Scan for the cell matching the given text and deliver its (x, y) coordinate at center. 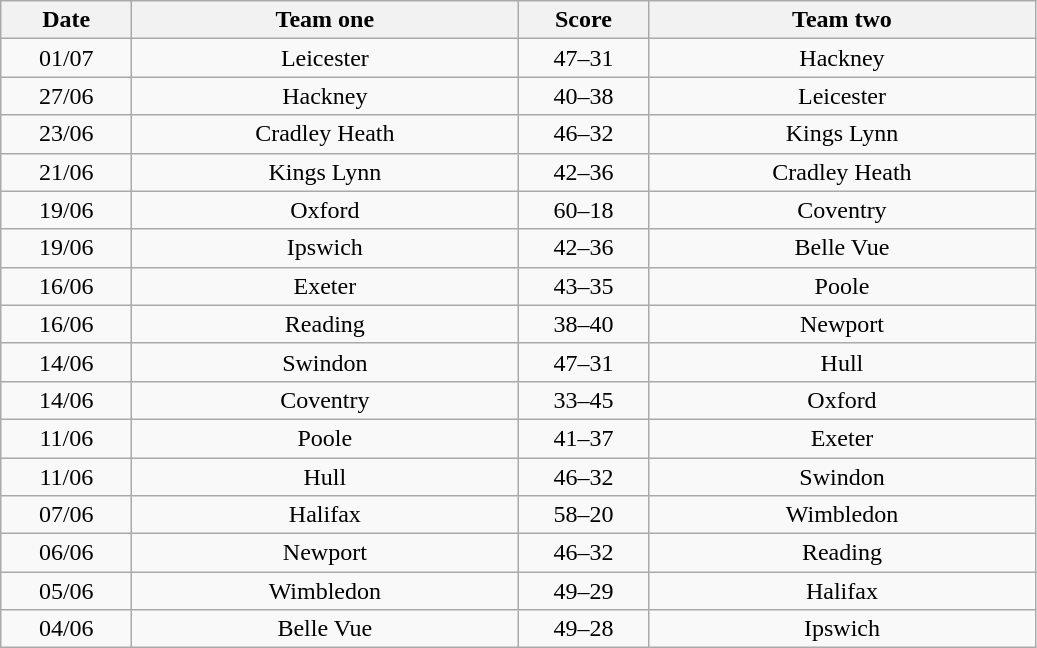
Team two (842, 20)
49–28 (584, 629)
06/06 (66, 553)
04/06 (66, 629)
58–20 (584, 515)
Date (66, 20)
05/06 (66, 591)
43–35 (584, 286)
23/06 (66, 134)
33–45 (584, 400)
01/07 (66, 58)
40–38 (584, 96)
27/06 (66, 96)
21/06 (66, 172)
60–18 (584, 210)
Score (584, 20)
38–40 (584, 324)
07/06 (66, 515)
41–37 (584, 438)
49–29 (584, 591)
Team one (325, 20)
